From the cell containing the given text, extract its center point as [X, Y] coordinate. 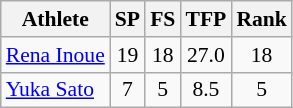
TFP [206, 19]
SP [128, 19]
7 [128, 90]
Rank [262, 19]
27.0 [206, 55]
Athlete [56, 19]
Yuka Sato [56, 90]
Rena Inoue [56, 55]
19 [128, 55]
8.5 [206, 90]
FS [162, 19]
